Find where the given text appears and provide that cell's center as [x, y] coordinate. 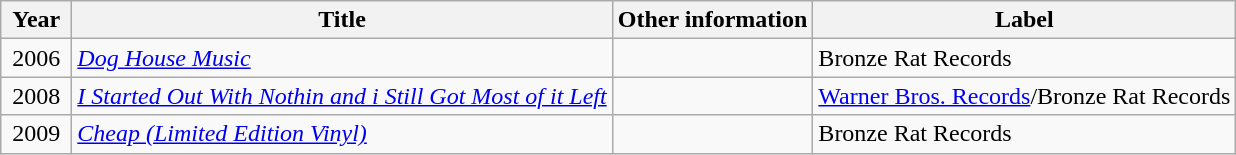
Title [342, 20]
Warner Bros. Records/Bronze Rat Records [1024, 96]
Dog House Music [342, 58]
Cheap (Limited Edition Vinyl) [342, 134]
Other information [712, 20]
2008 [36, 96]
Label [1024, 20]
I Started Out With Nothin and i Still Got Most of it Left [342, 96]
Year [36, 20]
2009 [36, 134]
2006 [36, 58]
